Pinpoint the cell where the given text exists, returning its (x, y) midpoint coordinate. 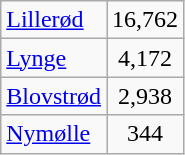
Lillerød (54, 20)
2,938 (144, 96)
Lynge (54, 58)
344 (144, 134)
Blovstrød (54, 96)
Nymølle (54, 134)
4,172 (144, 58)
16,762 (144, 20)
